From the cell containing the given text, extract its center point as [X, Y] coordinate. 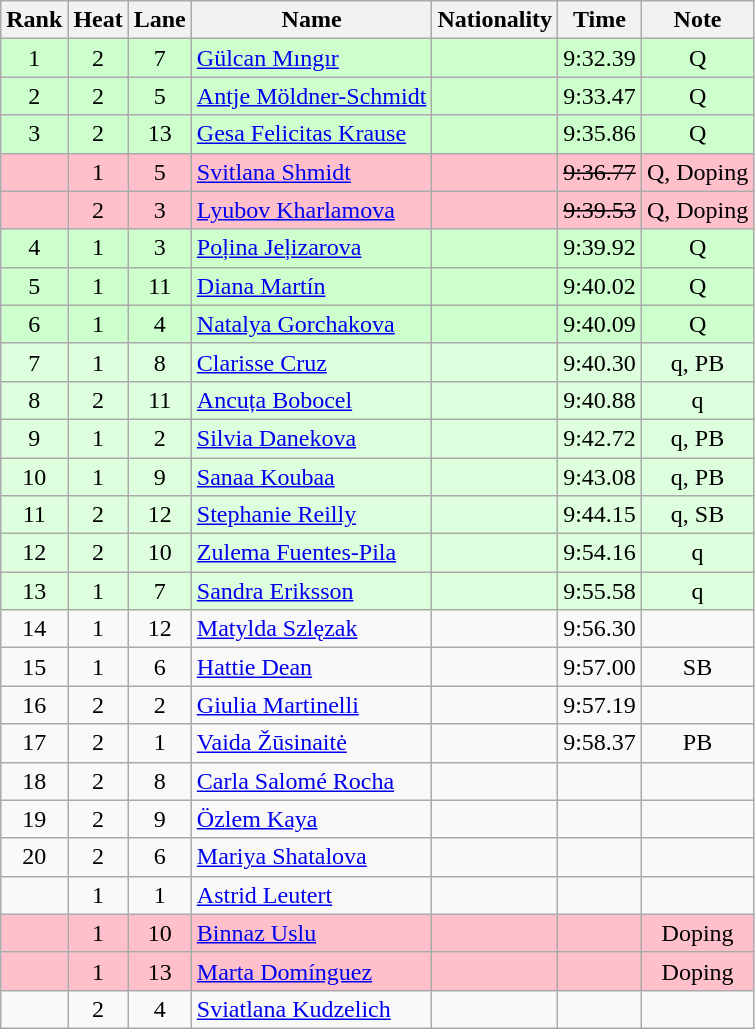
Svitlana Shmidt [312, 172]
9:57.00 [600, 667]
9:36.77 [600, 172]
Silvia Danekova [312, 438]
Natalya Gorchakova [312, 324]
Hattie Dean [312, 667]
Ancuța Bobocel [312, 400]
9:40.88 [600, 400]
Carla Salomé Rocha [312, 781]
Time [600, 20]
PB [697, 743]
9:44.15 [600, 515]
Lyubov Kharlamova [312, 210]
Antje Möldner-Schmidt [312, 96]
Rank [34, 20]
9:54.16 [600, 553]
9:56.30 [600, 629]
9:43.08 [600, 477]
Sviatlana Kudzelich [312, 1009]
Heat [98, 20]
Matylda Szlęzak [312, 629]
9:33.47 [600, 96]
Astrid Leutert [312, 895]
17 [34, 743]
Lane [160, 20]
16 [34, 705]
19 [34, 819]
Nationality [495, 20]
Zulema Fuentes-Pila [312, 553]
q, SB [697, 515]
18 [34, 781]
9:39.92 [600, 248]
9:55.58 [600, 591]
Marta Domínguez [312, 971]
Özlem Kaya [312, 819]
Stephanie Reilly [312, 515]
Clarisse Cruz [312, 362]
9:40.30 [600, 362]
14 [34, 629]
9:42.72 [600, 438]
Name [312, 20]
9:32.39 [600, 58]
Note [697, 20]
Giulia Martinelli [312, 705]
9:58.37 [600, 743]
Vaida Žūsinaitė [312, 743]
Sandra Eriksson [312, 591]
9:35.86 [600, 134]
Binnaz Uslu [312, 933]
Mariya Shatalova [312, 857]
Diana Martín [312, 286]
Sanaa Koubaa [312, 477]
Gülcan Mıngır [312, 58]
Poļina Jeļizarova [312, 248]
9:57.19 [600, 705]
20 [34, 857]
15 [34, 667]
Gesa Felicitas Krause [312, 134]
9:40.09 [600, 324]
9:39.53 [600, 210]
9:40.02 [600, 286]
SB [697, 667]
